Identify which cell holds the provided text, then report its (x, y) central coordinate. 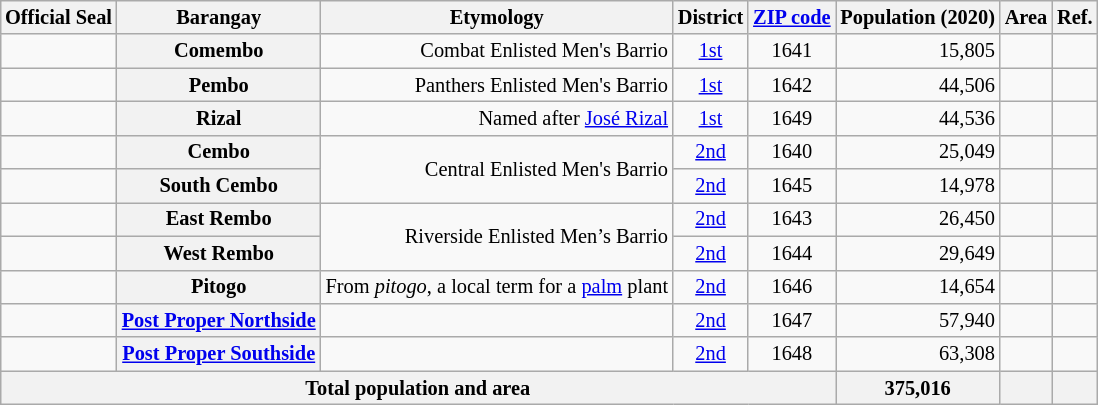
Pembo (219, 85)
District (710, 17)
Post Proper Southside (219, 354)
26,450 (918, 219)
Post Proper Northside (219, 320)
ZIP code (792, 17)
Named after José Rizal (497, 118)
South Cembo (219, 186)
1646 (792, 287)
Official Seal (58, 17)
Area (1026, 17)
Cembo (219, 152)
44,536 (918, 118)
1640 (792, 152)
From pitogo, a local term for a palm plant (497, 287)
15,805 (918, 51)
14,654 (918, 287)
375,016 (918, 388)
Population (2020) (918, 17)
1642 (792, 85)
Combat Enlisted Men's Barrio (497, 51)
Panthers Enlisted Men's Barrio (497, 85)
Etymology (497, 17)
14,978 (918, 186)
Pitogo (219, 287)
1648 (792, 354)
1643 (792, 219)
East Rembo (219, 219)
63,308 (918, 354)
1647 (792, 320)
1641 (792, 51)
Riverside Enlisted Men’s Barrio (497, 236)
29,649 (918, 253)
Barangay (219, 17)
1645 (792, 186)
44,506 (918, 85)
Central Enlisted Men's Barrio (497, 168)
Ref. (1074, 17)
1644 (792, 253)
Rizal (219, 118)
57,940 (918, 320)
25,049 (918, 152)
Comembo (219, 51)
Total population and area (418, 388)
West Rembo (219, 253)
1649 (792, 118)
